Return the [X, Y] coordinate for the center point of the cell that contains the specified text.  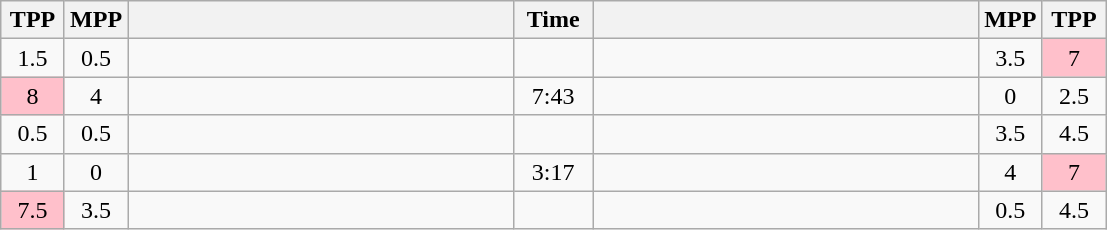
7:43 [554, 96]
2.5 [1074, 96]
1 [33, 172]
3:17 [554, 172]
8 [33, 96]
Time [554, 20]
1.5 [33, 58]
7.5 [33, 210]
